Detect which cell encompasses the target text, then output its [x, y] center coordinate. 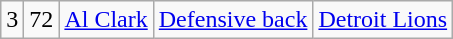
Detroit Lions [383, 20]
Defensive back [233, 20]
3 [12, 20]
Al Clark [106, 20]
72 [42, 20]
